Return [x, y] of the center of cell containing provided text 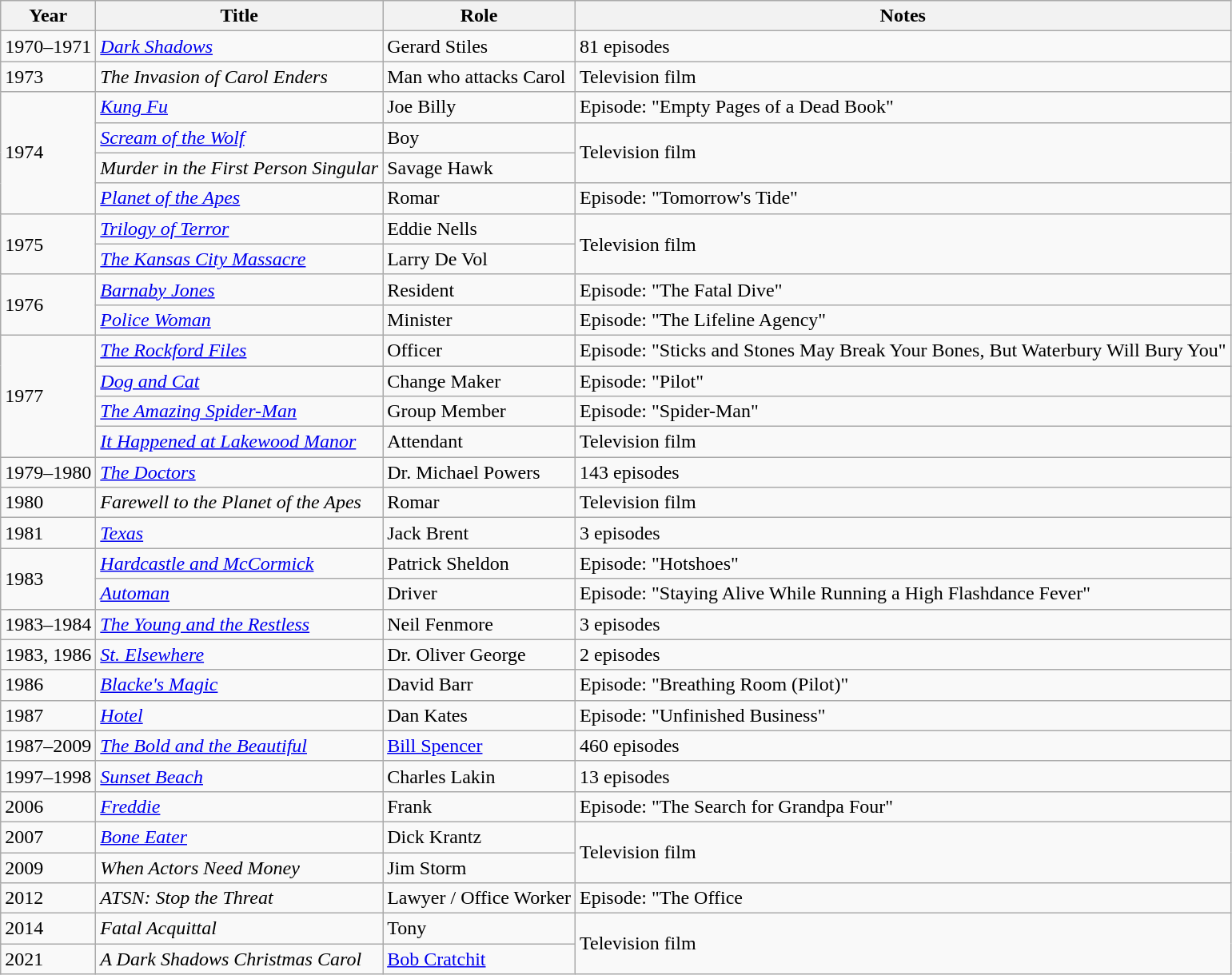
1974 [48, 153]
The Young and the Restless [240, 624]
Tony [480, 929]
The Kansas City Massacre [240, 259]
2012 [48, 898]
Year [48, 16]
Police Woman [240, 320]
1986 [48, 685]
Dog and Cat [240, 381]
Hotel [240, 715]
Man who attacks Carol [480, 77]
2006 [48, 806]
1976 [48, 304]
1983, 1986 [48, 655]
The Amazing Spider-Man [240, 412]
Attendant [480, 442]
Eddie Nells [480, 229]
13 episodes [903, 776]
Episode: "Pilot" [903, 381]
Change Maker [480, 381]
Resident [480, 289]
Texas [240, 533]
Episode: "Breathing Room (Pilot)" [903, 685]
It Happened at Lakewood Manor [240, 442]
2021 [48, 959]
Driver [480, 594]
1983–1984 [48, 624]
Kung Fu [240, 107]
Dan Kates [480, 715]
Scream of the Wolf [240, 137]
A Dark Shadows Christmas Carol [240, 959]
81 episodes [903, 46]
Joe Billy [480, 107]
Episode: "Empty Pages of a Dead Book" [903, 107]
Murder in the First Person Singular [240, 168]
Episode: "The Lifeline Agency" [903, 320]
Episode: "The Search for Grandpa Four" [903, 806]
Episode: "Spider-Man" [903, 412]
2 episodes [903, 655]
Title [240, 16]
Lawyer / Office Worker [480, 898]
2007 [48, 837]
Role [480, 16]
1983 [48, 579]
The Doctors [240, 472]
Hardcastle and McCormick [240, 563]
Blacke's Magic [240, 685]
2014 [48, 929]
Freddie [240, 806]
1977 [48, 396]
Episode: "Hotshoes" [903, 563]
David Barr [480, 685]
Officer [480, 350]
1980 [48, 503]
Minister [480, 320]
Dr. Michael Powers [480, 472]
Jim Storm [480, 867]
Automan [240, 594]
Frank [480, 806]
Group Member [480, 412]
The Bold and the Beautiful [240, 746]
Dick Krantz [480, 837]
Bob Cratchit [480, 959]
Savage Hawk [480, 168]
Patrick Sheldon [480, 563]
Bone Eater [240, 837]
1979–1980 [48, 472]
Farewell to the Planet of the Apes [240, 503]
1997–1998 [48, 776]
Episode: "Tomorrow's Tide" [903, 198]
1970–1971 [48, 46]
Planet of the Apes [240, 198]
When Actors Need Money [240, 867]
Episode: "Sticks and Stones May Break Your Bones, But Waterbury Will Bury You" [903, 350]
2009 [48, 867]
St. Elsewhere [240, 655]
Dr. Oliver George [480, 655]
Charles Lakin [480, 776]
Notes [903, 16]
Sunset Beach [240, 776]
Trilogy of Terror [240, 229]
Episode: "The Fatal Dive" [903, 289]
1987 [48, 715]
Jack Brent [480, 533]
Gerard Stiles [480, 46]
143 episodes [903, 472]
Larry De Vol [480, 259]
The Invasion of Carol Enders [240, 77]
Neil Fenmore [480, 624]
Episode: "Staying Alive While Running a High Flashdance Fever" [903, 594]
ATSN: Stop the Threat [240, 898]
Dark Shadows [240, 46]
460 episodes [903, 746]
Episode: "The Office [903, 898]
Boy [480, 137]
1981 [48, 533]
1975 [48, 244]
Fatal Acquittal [240, 929]
Barnaby Jones [240, 289]
1973 [48, 77]
1987–2009 [48, 746]
The Rockford Files [240, 350]
Bill Spencer [480, 746]
Episode: "Unfinished Business" [903, 715]
